Output the [X, Y] coordinate of the center of the cell containing the given text.  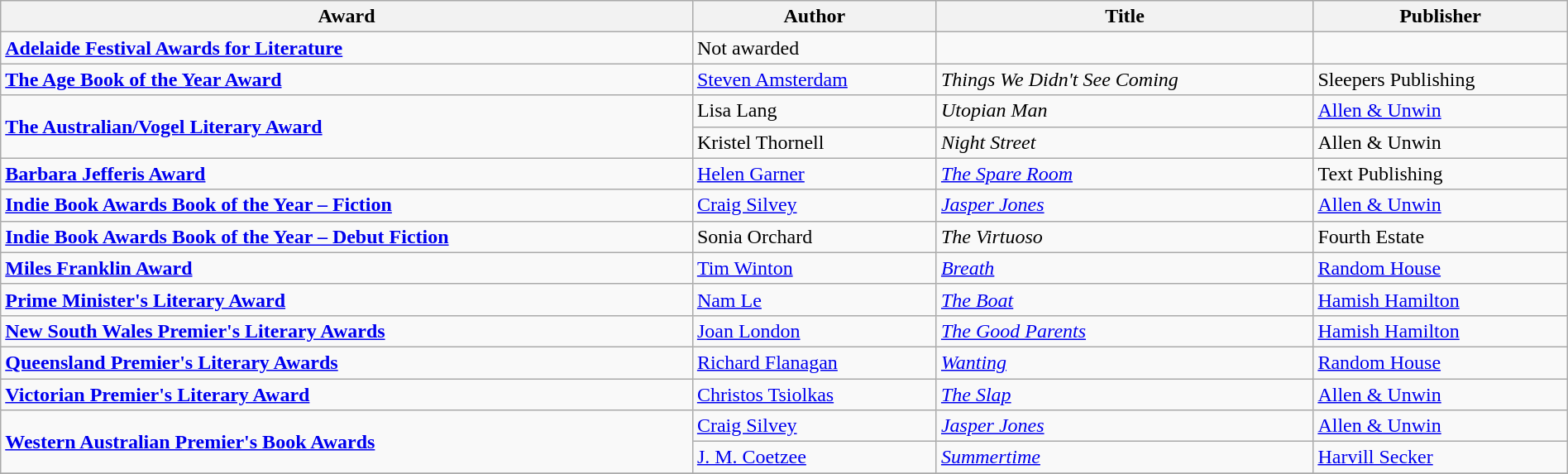
Award [347, 17]
Indie Book Awards Book of the Year – Debut Fiction [347, 237]
Nam Le [814, 299]
Title [1125, 17]
Breath [1125, 268]
Steven Amsterdam [814, 79]
Prime Minister's Literary Award [347, 299]
Sleepers Publishing [1441, 79]
Tim Winton [814, 268]
Not awarded [814, 48]
Sonia Orchard [814, 237]
The Good Parents [1125, 331]
Joan London [814, 331]
Utopian Man [1125, 111]
J. M. Coetzee [814, 457]
Summertime [1125, 457]
Adelaide Festival Awards for Literature [347, 48]
The Australian/Vogel Literary Award [347, 127]
The Age Book of the Year Award [347, 79]
Richard Flanagan [814, 362]
Text Publishing [1441, 174]
Wanting [1125, 362]
Helen Garner [814, 174]
The Boat [1125, 299]
Miles Franklin Award [347, 268]
Barbara Jefferis Award [347, 174]
Western Australian Premier's Book Awards [347, 442]
New South Wales Premier's Literary Awards [347, 331]
Indie Book Awards Book of the Year – Fiction [347, 205]
Christos Tsiolkas [814, 395]
The Spare Room [1125, 174]
Victorian Premier's Literary Award [347, 395]
Night Street [1125, 142]
Things We Didn't See Coming [1125, 79]
Fourth Estate [1441, 237]
The Virtuoso [1125, 237]
Lisa Lang [814, 111]
Queensland Premier's Literary Awards [347, 362]
The Slap [1125, 395]
Publisher [1441, 17]
Author [814, 17]
Kristel Thornell [814, 142]
Harvill Secker [1441, 457]
